Return the (x, y) coordinate for the center point of the cell that contains the specified text.  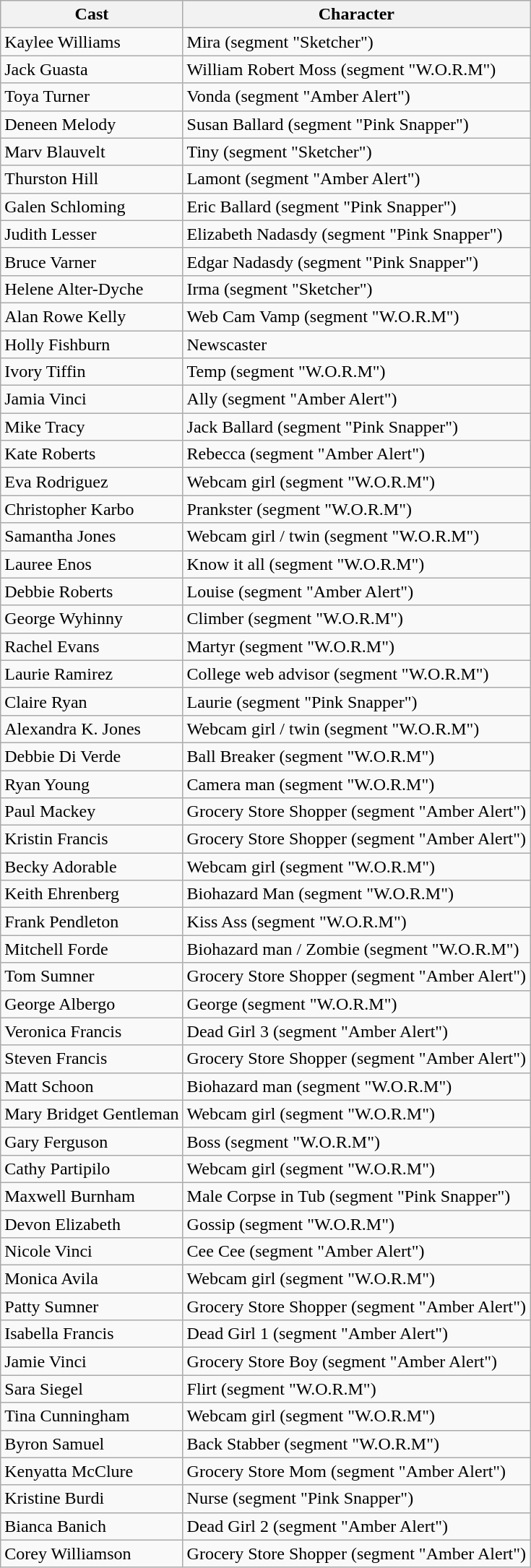
Jamie Vinci (92, 1361)
Judith Lesser (92, 234)
Keith Ehrenberg (92, 894)
Prankster (segment "W.O.R.M") (357, 509)
Gossip (segment "W.O.R.M") (357, 1224)
Edgar Nadasdy (segment "Pink Snapper") (357, 261)
Thurston Hill (92, 179)
Toya Turner (92, 97)
Character (357, 14)
Bruce Varner (92, 261)
Jack Ballard (segment "Pink Snapper") (357, 427)
Biohazard Man (segment "W.O.R.M") (357, 894)
Louise (segment "Amber Alert") (357, 592)
Newscaster (357, 345)
Cast (92, 14)
Kaylee Williams (92, 42)
Tiny (segment "Sketcher") (357, 152)
Ryan Young (92, 784)
George Albergo (92, 1004)
Frank Pendleton (92, 922)
Rebecca (segment "Amber Alert") (357, 454)
Kiss Ass (segment "W.O.R.M") (357, 922)
Holly Fishburn (92, 345)
Rachel Evans (92, 646)
Nurse (segment "Pink Snapper") (357, 1499)
Debbie Di Verde (92, 756)
Climber (segment "W.O.R.M") (357, 619)
Ball Breaker (segment "W.O.R.M") (357, 756)
Monica Avila (92, 1279)
Dead Girl 3 (segment "Amber Alert") (357, 1031)
Dead Girl 1 (segment "Amber Alert") (357, 1334)
Matt Schoon (92, 1086)
Veronica Francis (92, 1031)
Alexandra K. Jones (92, 729)
Martyr (segment "W.O.R.M") (357, 646)
Becky Adorable (92, 867)
Debbie Roberts (92, 592)
Marv Blauvelt (92, 152)
Isabella Francis (92, 1334)
Ivory Tiffin (92, 372)
Know it all (segment "W.O.R.M") (357, 564)
Christopher Karbo (92, 509)
Helene Alter-Dyche (92, 289)
Biohazard man / Zombie (segment "W.O.R.M") (357, 949)
Galen Schloming (92, 207)
Claire Ryan (92, 701)
Male Corpse in Tub (segment "Pink Snapper") (357, 1196)
Laurie Ramirez (92, 674)
Bianca Banich (92, 1526)
Gary Ferguson (92, 1141)
Irma (segment "Sketcher") (357, 289)
Mary Bridget Gentleman (92, 1114)
Samantha Jones (92, 537)
Grocery Store Boy (segment "Amber Alert") (357, 1361)
Laurie (segment "Pink Snapper") (357, 701)
Web Cam Vamp (segment "W.O.R.M") (357, 316)
Kate Roberts (92, 454)
Paul Mackey (92, 812)
Flirt (segment "W.O.R.M") (357, 1389)
Kristin Francis (92, 839)
Boss (segment "W.O.R.M") (357, 1141)
Ally (segment "Amber Alert") (357, 399)
Steven Francis (92, 1059)
College web advisor (segment "W.O.R.M") (357, 674)
Eric Ballard (segment "Pink Snapper") (357, 207)
Corey Williamson (92, 1554)
Kenyatta McClure (92, 1471)
Cathy Partipilo (92, 1169)
Lamont (segment "Amber Alert") (357, 179)
Mitchell Forde (92, 949)
Vonda (segment "Amber Alert") (357, 97)
Grocery Store Mom (segment "Amber Alert") (357, 1471)
Temp (segment "W.O.R.M") (357, 372)
George Wyhinny (92, 619)
Jamia Vinci (92, 399)
Tom Sumner (92, 976)
Tina Cunningham (92, 1416)
Eva Rodriguez (92, 482)
Maxwell Burnham (92, 1196)
Camera man (segment "W.O.R.M") (357, 784)
Lauree Enos (92, 564)
Susan Ballard (segment "Pink Snapper") (357, 124)
Alan Rowe Kelly (92, 316)
Mike Tracy (92, 427)
Sara Siegel (92, 1389)
Cee Cee (segment "Amber Alert") (357, 1252)
William Robert Moss (segment "W.O.R.M") (357, 69)
Biohazard man (segment "W.O.R.M") (357, 1086)
Elizabeth Nadasdy (segment "Pink Snapper") (357, 234)
Jack Guasta (92, 69)
Kristine Burdi (92, 1499)
Mira (segment "Sketcher") (357, 42)
Nicole Vinci (92, 1252)
Deneen Melody (92, 124)
Devon Elizabeth (92, 1224)
Byron Samuel (92, 1444)
Dead Girl 2 (segment "Amber Alert") (357, 1526)
Back Stabber (segment "W.O.R.M") (357, 1444)
Patty Sumner (92, 1307)
George (segment "W.O.R.M") (357, 1004)
